Extract the [x, y] coordinate from the center of the cell holding the provided text.  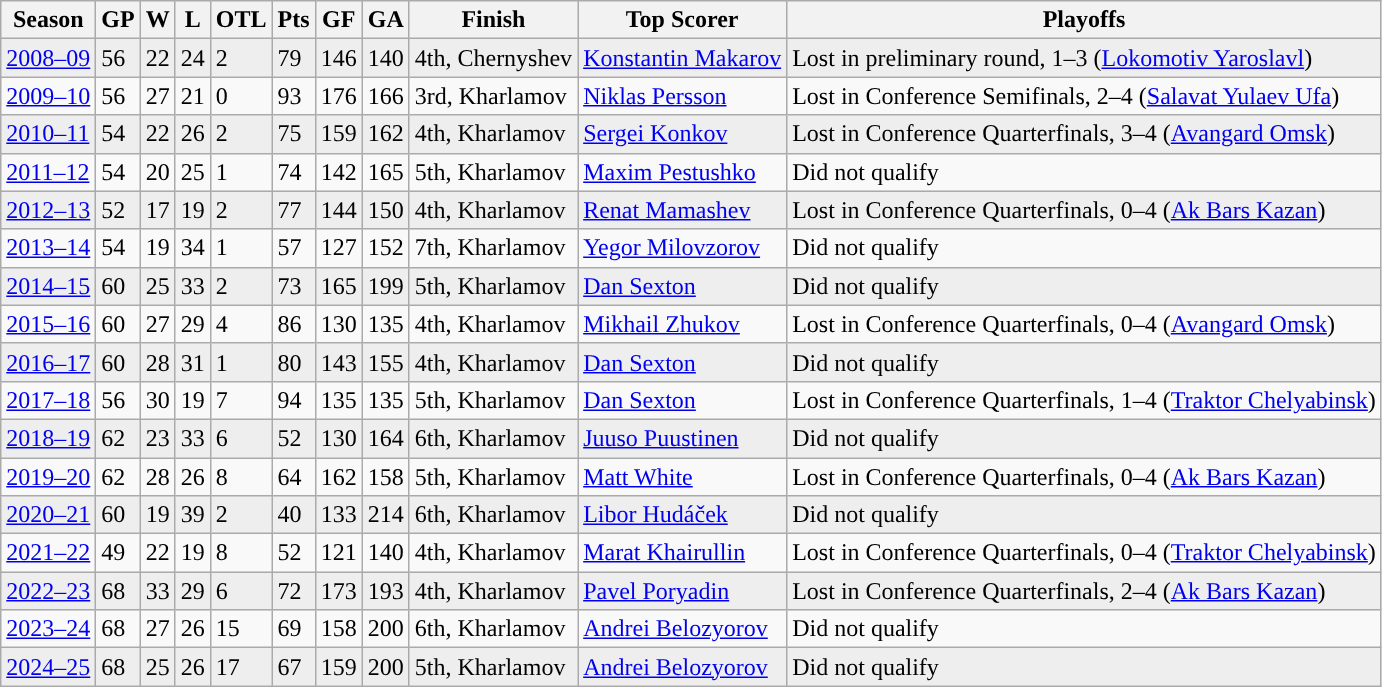
2015–16 [48, 324]
164 [386, 438]
94 [294, 400]
Lost in Conference Quarterfinals, 3–4 (Avangard Omsk) [1084, 134]
2024–25 [48, 667]
Playoffs [1084, 20]
L [192, 20]
Lost in Conference Semifinals, 2–4 (Salavat Yulaev Ufa) [1084, 96]
7 [241, 400]
Finish [493, 20]
34 [192, 248]
49 [118, 553]
77 [294, 210]
15 [241, 629]
Mikhail Zhukov [682, 324]
2009–10 [48, 96]
Marat Khairullin [682, 553]
Sergei Konkov [682, 134]
2019–20 [48, 477]
144 [338, 210]
2016–17 [48, 362]
Lost in Conference Quarterfinals, 2–4 (Ak Bars Kazan) [1084, 591]
GA [386, 20]
Lost in preliminary round, 1–3 (Lokomotiv Yaroslavl) [1084, 58]
93 [294, 96]
Niklas Persson [682, 96]
Lost in Conference Quarterfinals, 1–4 (Traktor Chelyabinsk) [1084, 400]
2014–15 [48, 286]
127 [338, 248]
23 [158, 438]
2023–24 [48, 629]
2008–09 [48, 58]
73 [294, 286]
Libor Hudáček [682, 515]
2022–23 [48, 591]
176 [338, 96]
2018–19 [48, 438]
2021–22 [48, 553]
0 [241, 96]
214 [386, 515]
143 [338, 362]
75 [294, 134]
155 [386, 362]
Juuso Puustinen [682, 438]
80 [294, 362]
69 [294, 629]
133 [338, 515]
Pavel Poryadin [682, 591]
79 [294, 58]
21 [192, 96]
Season [48, 20]
4th, Chernyshev [493, 58]
31 [192, 362]
24 [192, 58]
W [158, 20]
74 [294, 172]
40 [294, 515]
67 [294, 667]
3rd, Kharlamov [493, 96]
39 [192, 515]
146 [338, 58]
57 [294, 248]
GF [338, 20]
142 [338, 172]
2017–18 [48, 400]
150 [386, 210]
193 [386, 591]
20 [158, 172]
2020–21 [48, 515]
2010–11 [48, 134]
Lost in Conference Quarterfinals, 0–4 (Avangard Omsk) [1084, 324]
OTL [241, 20]
GP [118, 20]
152 [386, 248]
30 [158, 400]
Maxim Pestushko [682, 172]
4 [241, 324]
173 [338, 591]
Lost in Conference Quarterfinals, 0–4 (Traktor Chelyabinsk) [1084, 553]
166 [386, 96]
Yegor Milovzorov [682, 248]
2012–13 [48, 210]
7th, Kharlamov [493, 248]
86 [294, 324]
199 [386, 286]
64 [294, 477]
Pts [294, 20]
Renat Mamashev [682, 210]
2011–12 [48, 172]
Konstantin Makarov [682, 58]
72 [294, 591]
Matt White [682, 477]
2013–14 [48, 248]
Top Scorer [682, 20]
121 [338, 553]
